Provide the [X, Y] coordinate of the cell's center where the given text is located.  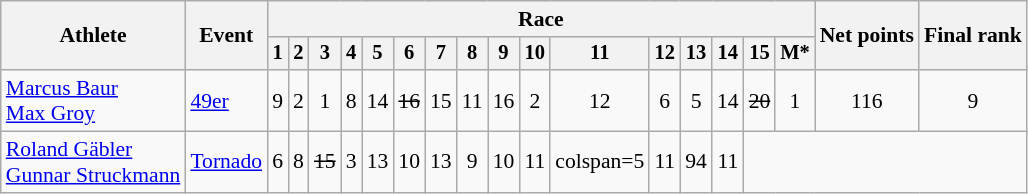
49er [226, 100]
94 [696, 162]
Final rank [973, 36]
M* [794, 54]
Tornado [226, 162]
Roland GäblerGunnar Struckmann [94, 162]
4 [352, 54]
Athlete [94, 36]
Marcus BaurMax Groy [94, 100]
116 [867, 100]
20 [760, 100]
7 [441, 54]
colspan=5 [600, 162]
Event [226, 36]
Net points [867, 36]
Race [541, 19]
